Capture the cell that displays the provided text and extract its (x, y) central coordinate. 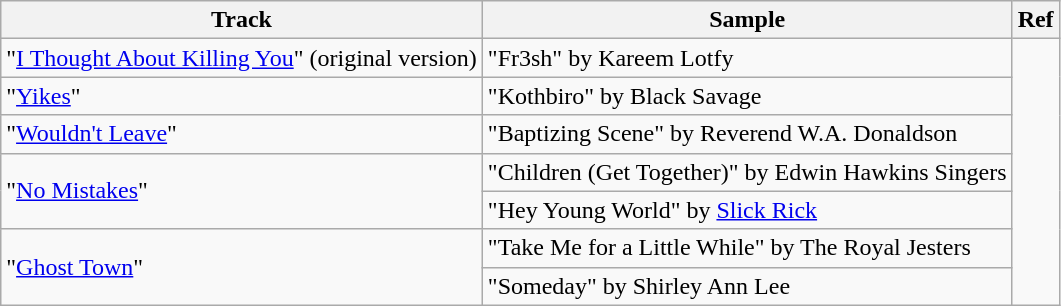
"I Thought About Killing You" (original version) (242, 58)
"Yikes" (242, 96)
Track (242, 20)
Sample (747, 20)
"Baptizing Scene" by Reverend W.A. Donaldson (747, 134)
"Take Me for a Little While" by The Royal Jesters (747, 248)
"No Mistakes" (242, 191)
"Children (Get Together)" by Edwin Hawkins Singers (747, 172)
"Fr3sh" by Kareem Lotfy (747, 58)
Ref (1036, 20)
"Hey Young World" by Slick Rick (747, 210)
"Wouldn't Leave" (242, 134)
"Someday" by Shirley Ann Lee (747, 286)
"Ghost Town" (242, 267)
"Kothbiro" by Black Savage (747, 96)
